Determine the [X, Y] coordinate at the center of the cell enclosing the given text.  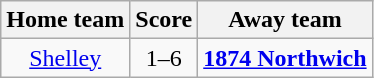
Shelley [66, 58]
1874 Northwich [285, 58]
1–6 [164, 58]
Home team [66, 20]
Score [164, 20]
Away team [285, 20]
